Pinpoint the cell where the given text exists, returning its [x, y] midpoint coordinate. 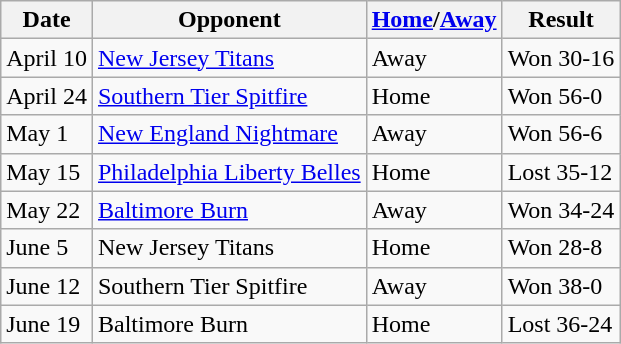
Opponent [229, 20]
April 10 [47, 58]
June 12 [47, 286]
Philadelphia Liberty Belles [229, 172]
Home/Away [434, 20]
Date [47, 20]
New England Nightmare [229, 134]
Won 30-16 [561, 58]
April 24 [47, 96]
Won 38-0 [561, 286]
Won 28-8 [561, 248]
June 5 [47, 248]
Result [561, 20]
Won 34-24 [561, 210]
May 15 [47, 172]
May 1 [47, 134]
May 22 [47, 210]
Lost 35-12 [561, 172]
Won 56-6 [561, 134]
June 19 [47, 324]
Lost 36-24 [561, 324]
Won 56-0 [561, 96]
